For the text-containing cell, return its midpoint in (X, Y) coordinate format. 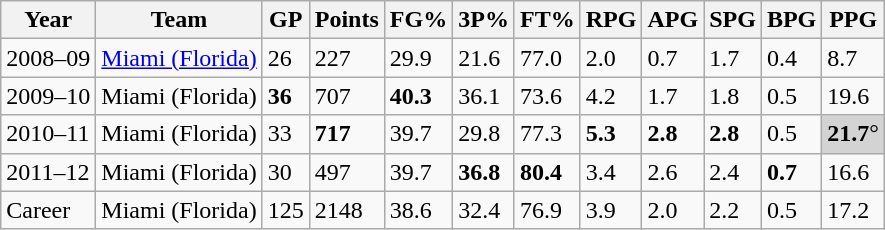
PPG (854, 20)
38.6 (418, 210)
APG (673, 20)
2011–12 (48, 172)
36.1 (484, 96)
26 (286, 58)
8.7 (854, 58)
73.6 (547, 96)
16.6 (854, 172)
Career (48, 210)
Points (346, 20)
3.4 (611, 172)
32.4 (484, 210)
80.4 (547, 172)
2.2 (733, 210)
4.2 (611, 96)
FT% (547, 20)
2.6 (673, 172)
717 (346, 134)
2148 (346, 210)
SPG (733, 20)
19.6 (854, 96)
2008–09 (48, 58)
77.3 (547, 134)
FG% (418, 20)
17.2 (854, 210)
125 (286, 210)
2010–11 (48, 134)
3.9 (611, 210)
33 (286, 134)
0.4 (791, 58)
227 (346, 58)
5.3 (611, 134)
Year (48, 20)
BPG (791, 20)
21.7° (854, 134)
497 (346, 172)
30 (286, 172)
1.8 (733, 96)
76.9 (547, 210)
29.8 (484, 134)
Team (179, 20)
36.8 (484, 172)
21.6 (484, 58)
77.0 (547, 58)
707 (346, 96)
GP (286, 20)
36 (286, 96)
40.3 (418, 96)
RPG (611, 20)
2.4 (733, 172)
29.9 (418, 58)
2009–10 (48, 96)
3P% (484, 20)
